Search for the cell housing the specified text and yield its (X, Y) center coordinate. 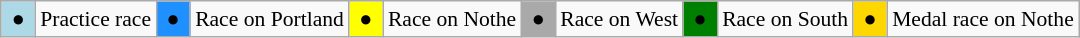
Medal race on Nothe (983, 19)
Practice race (96, 19)
Race on Portland (270, 19)
Race on South (785, 19)
Race on West (619, 19)
Race on Nothe (452, 19)
